Pinpoint the cell where the given text exists, returning its [X, Y] midpoint coordinate. 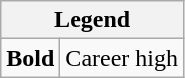
Career high [122, 58]
Legend [92, 20]
Bold [30, 58]
